Return the (X, Y) coordinate for the center point of the cell that contains the specified text.  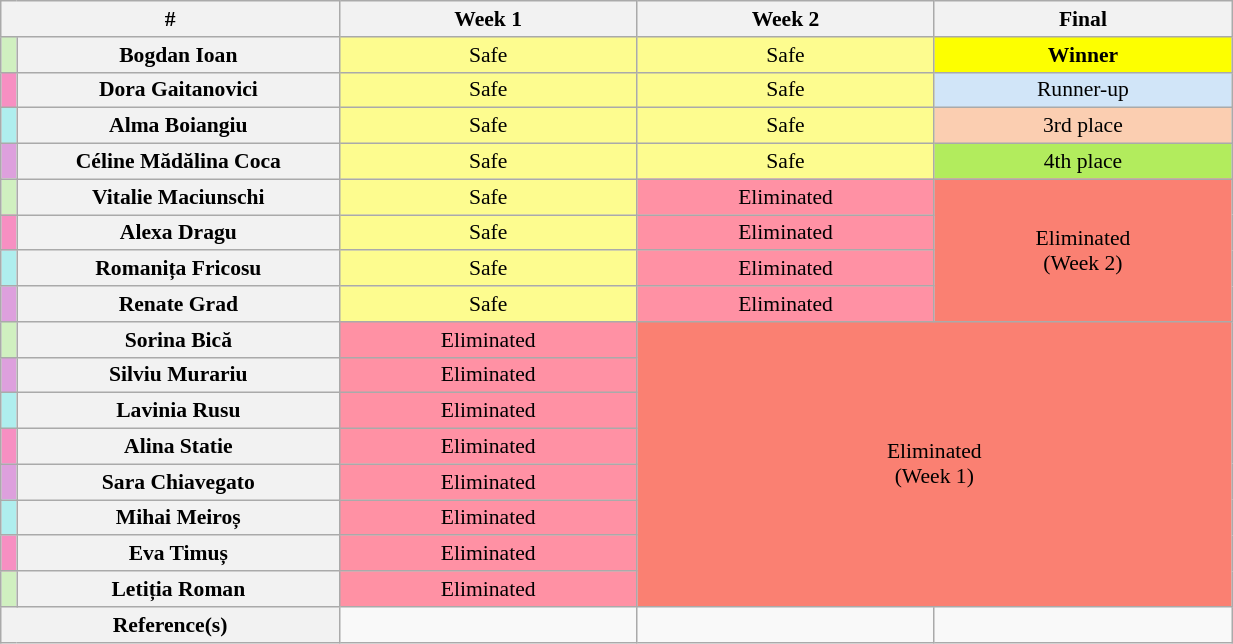
# (170, 19)
Alma Boiangiu (178, 126)
Silviu Murariu (178, 375)
Alina Statie (178, 447)
3rd place (1082, 126)
Renate Grad (178, 304)
Letiția Roman (178, 589)
Sara Chiavegato (178, 482)
Mihai Meiroș (178, 518)
Winner (1082, 55)
Eva Timuș (178, 554)
Eliminated(Week 1) (934, 464)
Bogdan Ioan (178, 55)
Lavinia Rusu (178, 411)
Final (1082, 19)
Reference(s) (170, 625)
Alexa Dragu (178, 233)
Romanița Fricosu (178, 269)
Runner-up (1082, 90)
Week 2 (786, 19)
4th place (1082, 162)
Sorina Bică (178, 340)
Céline Mădălina Coca (178, 162)
Vitalie Maciunschi (178, 197)
Eliminated(Week 2) (1082, 250)
Week 1 (488, 19)
Dora Gaitanovici (178, 90)
